Locate the cell with the specified text and output its (x, y) center coordinate. 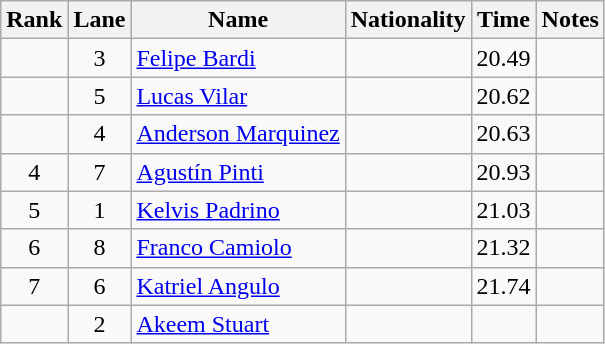
Anderson Marquinez (238, 134)
20.62 (504, 96)
21.03 (504, 210)
2 (100, 324)
Time (504, 20)
20.63 (504, 134)
Lane (100, 20)
21.32 (504, 248)
8 (100, 248)
Agustín Pinti (238, 172)
Name (238, 20)
Franco Camiolo (238, 248)
21.74 (504, 286)
20.49 (504, 58)
Lucas Vilar (238, 96)
3 (100, 58)
Katriel Angulo (238, 286)
20.93 (504, 172)
Felipe Bardi (238, 58)
1 (100, 210)
Kelvis Padrino (238, 210)
Nationality (408, 20)
Notes (570, 20)
Rank (34, 20)
Akeem Stuart (238, 324)
